Locate the cell with the specified text and output its (X, Y) center coordinate. 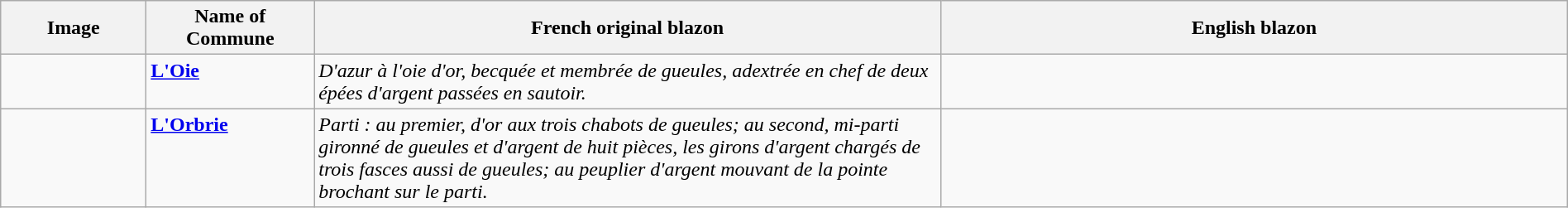
Name of Commune (230, 28)
D'azur à l'oie d'or, becquée et membrée de gueules, adextrée en chef de deux épées d'argent passées en sautoir. (628, 81)
French original blazon (628, 28)
Image (74, 28)
L'Oie (230, 81)
L'Orbrie (230, 157)
English blazon (1254, 28)
